Provide the [X, Y] coordinate of the cell's center where the given text is located.  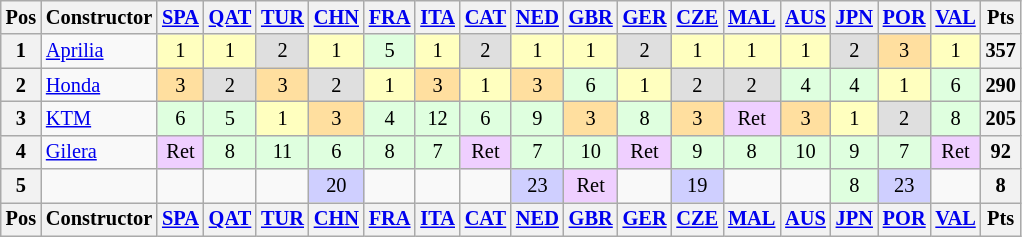
KTM [99, 118]
Aprilia [99, 51]
19 [697, 186]
12 [437, 118]
205 [1001, 118]
Gilera [99, 152]
357 [1001, 51]
Honda [99, 85]
20 [336, 186]
92 [1001, 152]
11 [282, 152]
290 [1001, 85]
